For the text-containing cell, return its midpoint in (x, y) coordinate format. 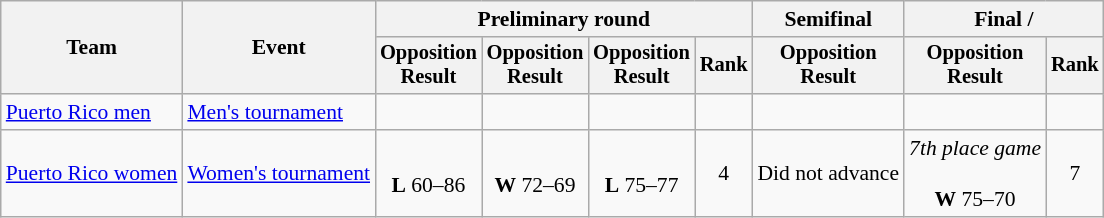
4 (724, 174)
L 60–86 (428, 174)
7 (1075, 174)
W 72–69 (536, 174)
Women's tournament (278, 174)
Event (278, 48)
Did not advance (828, 174)
Puerto Rico men (92, 112)
L 75–77 (642, 174)
Men's tournament (278, 112)
Preliminary round (564, 19)
Semifinal (828, 19)
Puerto Rico women (92, 174)
Team (92, 48)
7th place gameW 75–70 (975, 174)
Final / (1004, 19)
